From the cell containing the given text, extract its center point as [X, Y] coordinate. 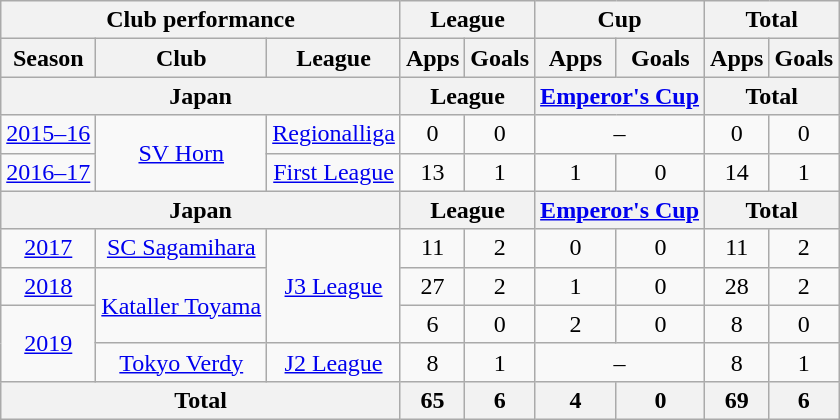
Regionalliga [334, 134]
65 [432, 400]
2019 [48, 343]
Club [182, 58]
2016–17 [48, 172]
27 [432, 286]
Kataller Toyama [182, 305]
2018 [48, 286]
Tokyo Verdy [182, 362]
SV Horn [182, 153]
J2 League [334, 362]
First League [334, 172]
Season [48, 58]
14 [737, 172]
2017 [48, 248]
13 [432, 172]
J3 League [334, 286]
2015–16 [48, 134]
Cup [620, 20]
SC Sagamihara [182, 248]
Club performance [201, 20]
4 [576, 400]
69 [737, 400]
28 [737, 286]
